For the text-containing cell, return its midpoint in (X, Y) coordinate format. 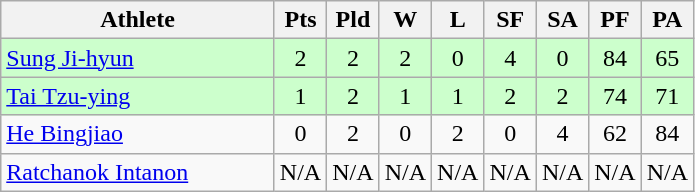
W (405, 20)
74 (615, 96)
L (458, 20)
SF (510, 20)
65 (667, 58)
Pld (353, 20)
Tai Tzu-ying (138, 96)
SA (562, 20)
He Bingjiao (138, 134)
71 (667, 96)
Pts (300, 20)
62 (615, 134)
Sung Ji-hyun (138, 58)
Ratchanok Intanon (138, 172)
PF (615, 20)
PA (667, 20)
Athlete (138, 20)
